Provide the (X, Y) coordinate of the cell's center where the given text is located.  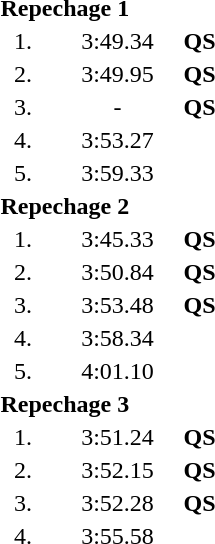
3:52.15 (118, 470)
- (118, 107)
3:49.34 (118, 41)
3:52.28 (118, 503)
3:51.24 (118, 437)
4:01.10 (118, 371)
3:50.84 (118, 272)
3:59.33 (118, 173)
3:58.34 (118, 338)
3:53.48 (118, 305)
3:49.95 (118, 74)
3:45.33 (118, 239)
3:53.27 (118, 140)
